Return [X, Y] of the center of cell containing provided text 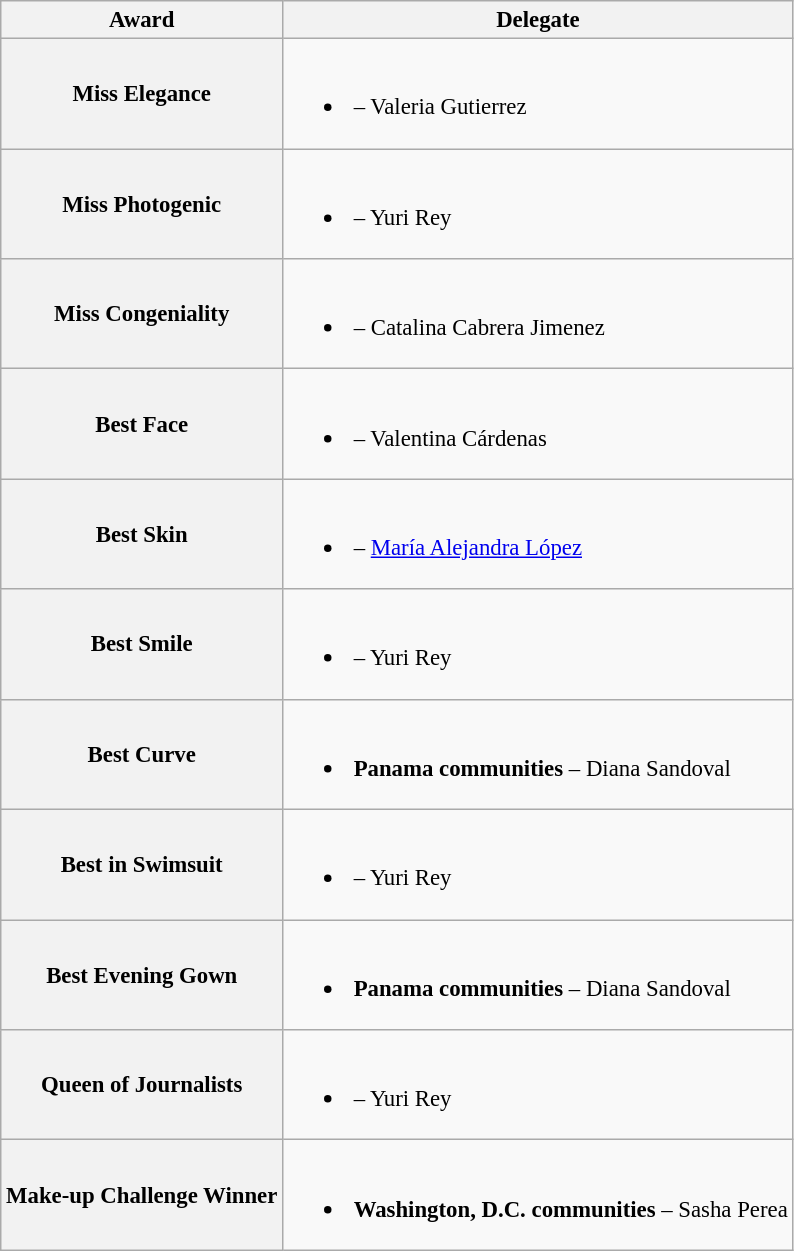
Award [142, 20]
Best Smile [142, 644]
Best in Swimsuit [142, 865]
– Valentina Cárdenas [538, 424]
Miss Elegance [142, 94]
Queen of Journalists [142, 1085]
Best Evening Gown [142, 975]
– María Alejandra López [538, 534]
Washington, D.C. communities – Sasha Perea [538, 1195]
– Catalina Cabrera Jimenez [538, 314]
Best Curve [142, 754]
Best Face [142, 424]
Delegate [538, 20]
Make-up Challenge Winner [142, 1195]
– Valeria Gutierrez [538, 94]
Miss Photogenic [142, 204]
Miss Congeniality [142, 314]
Best Skin [142, 534]
